Pinpoint the cell where the given text exists, returning its [x, y] midpoint coordinate. 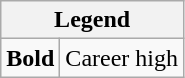
Career high [122, 58]
Legend [92, 20]
Bold [30, 58]
